Locate the cell with the specified text and output its (x, y) center coordinate. 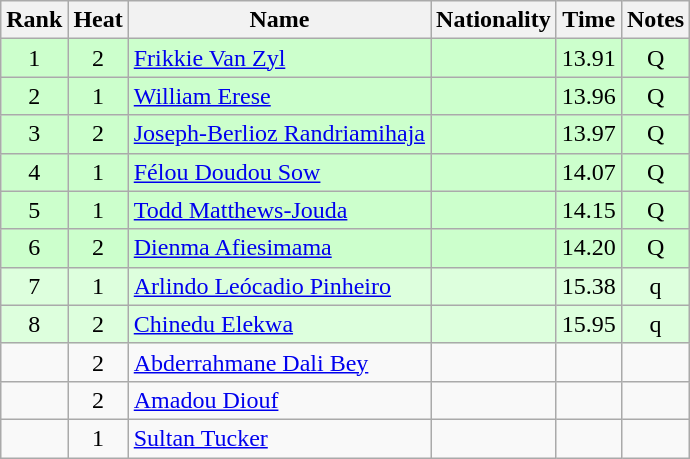
13.91 (588, 58)
7 (34, 286)
Félou Doudou Sow (279, 172)
5 (34, 210)
15.38 (588, 286)
Name (279, 20)
14.15 (588, 210)
Rank (34, 20)
Time (588, 20)
William Erese (279, 96)
8 (34, 324)
Dienma Afiesimama (279, 248)
14.20 (588, 248)
4 (34, 172)
6 (34, 248)
Abderrahmane Dali Bey (279, 362)
13.97 (588, 134)
Notes (655, 20)
Heat (98, 20)
Sultan Tucker (279, 438)
3 (34, 134)
Frikkie Van Zyl (279, 58)
Arlindo Leócadio Pinheiro (279, 286)
Amadou Diouf (279, 400)
15.95 (588, 324)
Todd Matthews-Jouda (279, 210)
14.07 (588, 172)
Nationality (494, 20)
Joseph-Berlioz Randriamihaja (279, 134)
13.96 (588, 96)
Chinedu Elekwa (279, 324)
